Search for the cell housing the specified text and yield its (x, y) center coordinate. 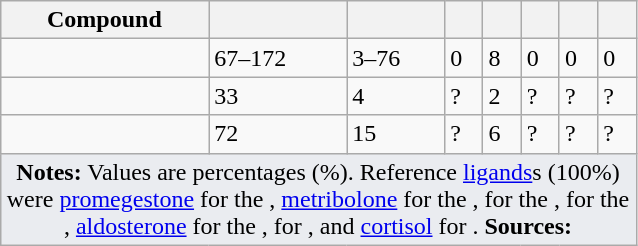
6 (502, 134)
15 (396, 134)
Compound (104, 20)
2 (502, 96)
4 (396, 96)
3–76 (396, 58)
33 (278, 96)
8 (502, 58)
72 (278, 134)
67–172 (278, 58)
